Find where the given text appears and provide that cell's center as (x, y) coordinate. 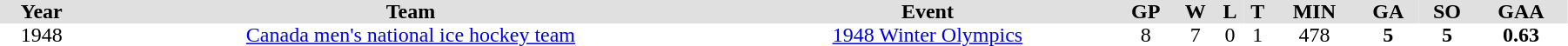
SO (1447, 12)
L (1230, 12)
MIN (1314, 12)
GP (1145, 12)
GA (1388, 12)
GAA (1521, 12)
Year (42, 12)
Event (928, 12)
Team (411, 12)
T (1257, 12)
W (1196, 12)
